Find where the given text appears and provide that cell's center as [x, y] coordinate. 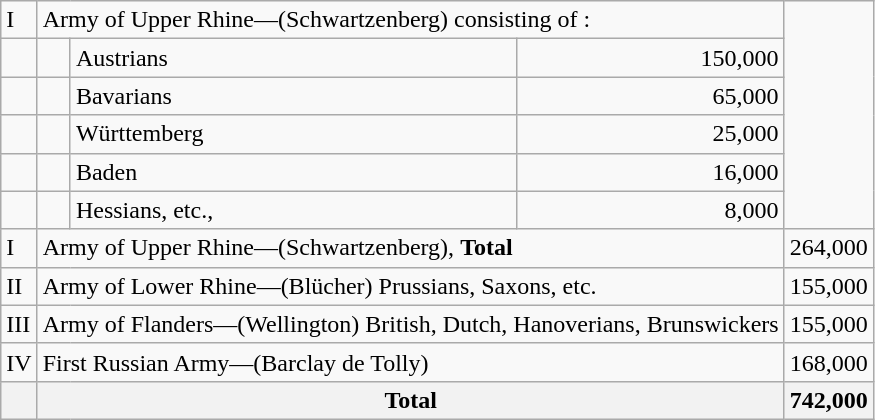
Hessians, etc., [293, 210]
Austrians [293, 58]
Baden [293, 172]
III [19, 324]
First Russian Army—(Barclay de Tolly) [410, 362]
264,000 [828, 248]
742,000 [828, 400]
Württemberg [293, 134]
168,000 [828, 362]
25,000 [650, 134]
Bavarians [293, 96]
65,000 [650, 96]
II [19, 286]
Army of Upper Rhine—(Schwartzenberg), Total [410, 248]
Army of Upper Rhine—(Schwartzenberg) consisting of : [410, 20]
16,000 [650, 172]
8,000 [650, 210]
IV [19, 362]
150,000 [650, 58]
Army of Lower Rhine—(Blücher) Prussians, Saxons, etc. [410, 286]
Army of Flanders—(Wellington) British, Dutch, Hanoverians, Brunswickers [410, 324]
Total [410, 400]
